Identify which cell holds the provided text, then report its (x, y) central coordinate. 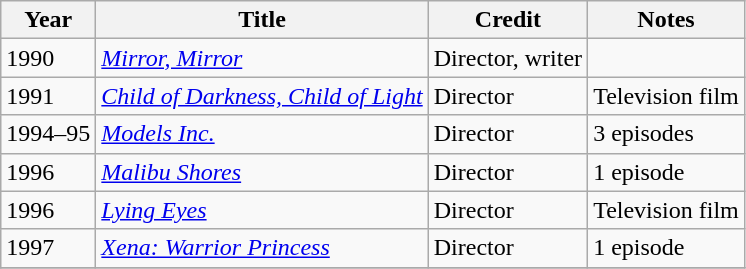
Credit (508, 20)
Notes (666, 20)
3 episodes (666, 134)
Year (48, 20)
Title (262, 20)
Xena: Warrior Princess (262, 248)
1990 (48, 58)
Models Inc. (262, 134)
Director, writer (508, 58)
Malibu Shores (262, 172)
Child of Darkness, Child of Light (262, 96)
1994–95 (48, 134)
Mirror, Mirror (262, 58)
1991 (48, 96)
Lying Eyes (262, 210)
1997 (48, 248)
